Capture the cell that displays the provided text and extract its [x, y] central coordinate. 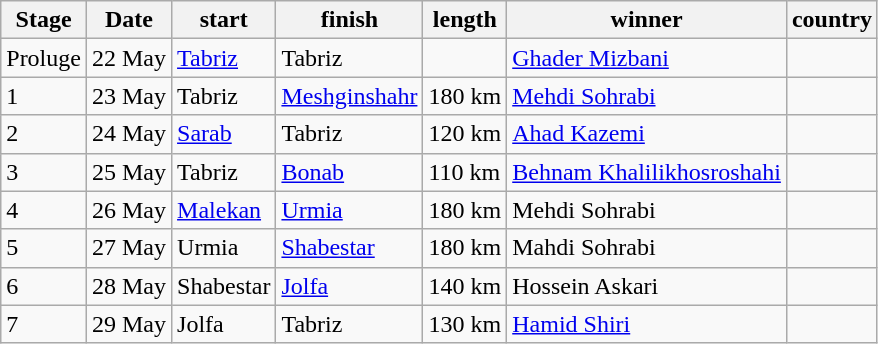
28 May [128, 286]
110 km [465, 172]
Ahad Kazemi [647, 134]
finish [350, 20]
29 May [128, 324]
1 [44, 96]
Stage [44, 20]
Bonab [350, 172]
130 km [465, 324]
2 [44, 134]
Hamid Shiri [647, 324]
Meshginshahr [350, 96]
Date [128, 20]
7 [44, 324]
Sarab [224, 134]
Behnam Khalilikhosroshahi [647, 172]
23 May [128, 96]
6 [44, 286]
Malekan [224, 210]
140 km [465, 286]
Ghader Mizbani [647, 58]
country [832, 20]
start [224, 20]
5 [44, 248]
winner [647, 20]
4 [44, 210]
22 May [128, 58]
25 May [128, 172]
length [465, 20]
120 km [465, 134]
3 [44, 172]
27 May [128, 248]
26 May [128, 210]
Mahdi Sohrabi [647, 248]
Hossein Askari [647, 286]
24 May [128, 134]
Proluge [44, 58]
